Scan for the cell matching the given text and deliver its [X, Y] coordinate at center. 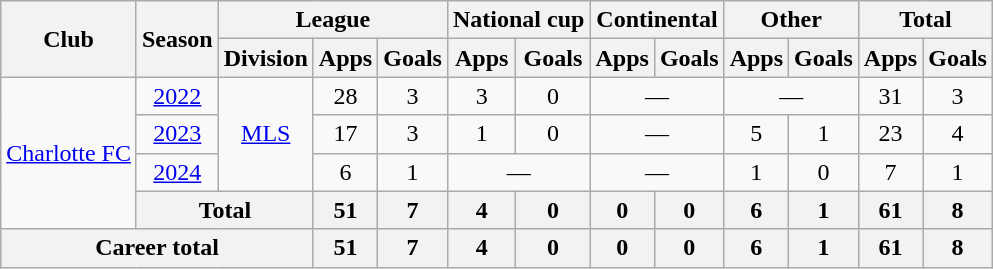
Club [69, 39]
League [332, 20]
Career total [158, 248]
31 [890, 96]
28 [345, 96]
Continental [657, 20]
Division [266, 58]
2022 [177, 96]
2023 [177, 134]
Other [791, 20]
Season [177, 39]
23 [890, 134]
5 [756, 134]
17 [345, 134]
National cup [518, 20]
2024 [177, 172]
MLS [266, 134]
Charlotte FC [69, 153]
